Search for the cell housing the specified text and yield its [X, Y] center coordinate. 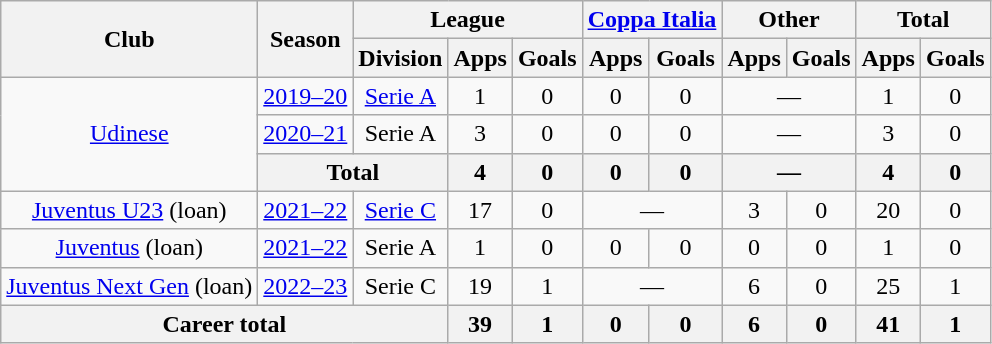
17 [480, 210]
Season [306, 39]
Career total [224, 324]
20 [888, 210]
2020–21 [306, 134]
League [468, 20]
41 [888, 324]
2022–23 [306, 286]
Juventus Next Gen (loan) [130, 286]
39 [480, 324]
Juventus U23 (loan) [130, 210]
Club [130, 39]
25 [888, 286]
19 [480, 286]
Division [400, 58]
2019–20 [306, 96]
Coppa Italia [652, 20]
Other [789, 20]
Juventus (loan) [130, 248]
Udinese [130, 134]
